Detect which cell encompasses the target text, then output its (x, y) center coordinate. 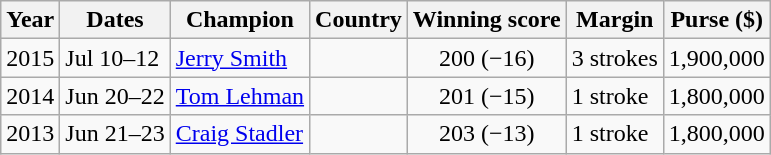
1,900,000 (716, 58)
200 (−16) (486, 58)
Margin (614, 20)
3 strokes (614, 58)
203 (−13) (486, 134)
Dates (115, 20)
Jerry Smith (240, 58)
Year (30, 20)
Craig Stadler (240, 134)
2014 (30, 96)
Tom Lehman (240, 96)
Jun 20–22 (115, 96)
2013 (30, 134)
Winning score (486, 20)
Country (359, 20)
Champion (240, 20)
2015 (30, 58)
201 (−15) (486, 96)
Jun 21–23 (115, 134)
Jul 10–12 (115, 58)
Purse ($) (716, 20)
